Search for the cell housing the specified text and yield its [x, y] center coordinate. 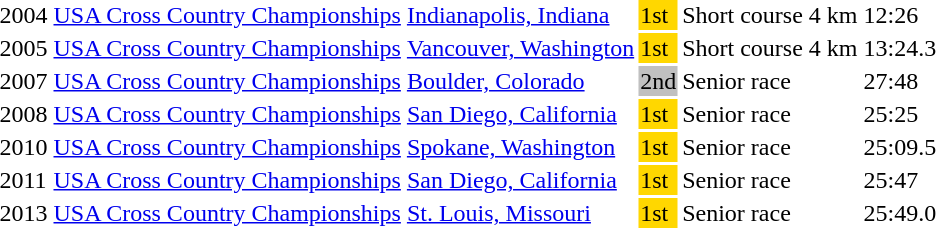
Spokane, Washington [520, 147]
Vancouver, Washington [520, 48]
2nd [658, 81]
Boulder, Colorado [520, 81]
St. Louis, Missouri [520, 213]
Indianapolis, Indiana [520, 15]
